Provide the (x, y) coordinate of the cell's center where the given text is located.  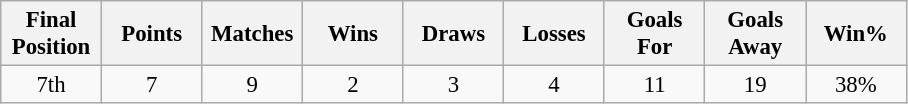
2 (354, 85)
Final Position (52, 34)
Win% (856, 34)
4 (554, 85)
3 (454, 85)
Wins (354, 34)
11 (654, 85)
19 (756, 85)
9 (252, 85)
38% (856, 85)
Losses (554, 34)
Goals Away (756, 34)
7 (152, 85)
Goals For (654, 34)
Draws (454, 34)
Matches (252, 34)
7th (52, 85)
Points (152, 34)
